For the text-containing cell, return its midpoint in [x, y] coordinate format. 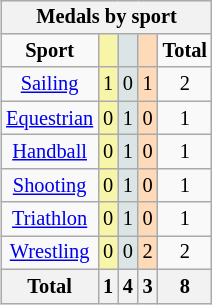
Handball [50, 152]
Medals by sport [106, 17]
Sailing [50, 84]
Triathlon [50, 219]
Shooting [50, 185]
4 [128, 286]
Equestrian [50, 118]
Wrestling [50, 253]
3 [148, 286]
8 [185, 286]
Sport [50, 51]
